Scan for the cell matching the given text and deliver its [x, y] coordinate at center. 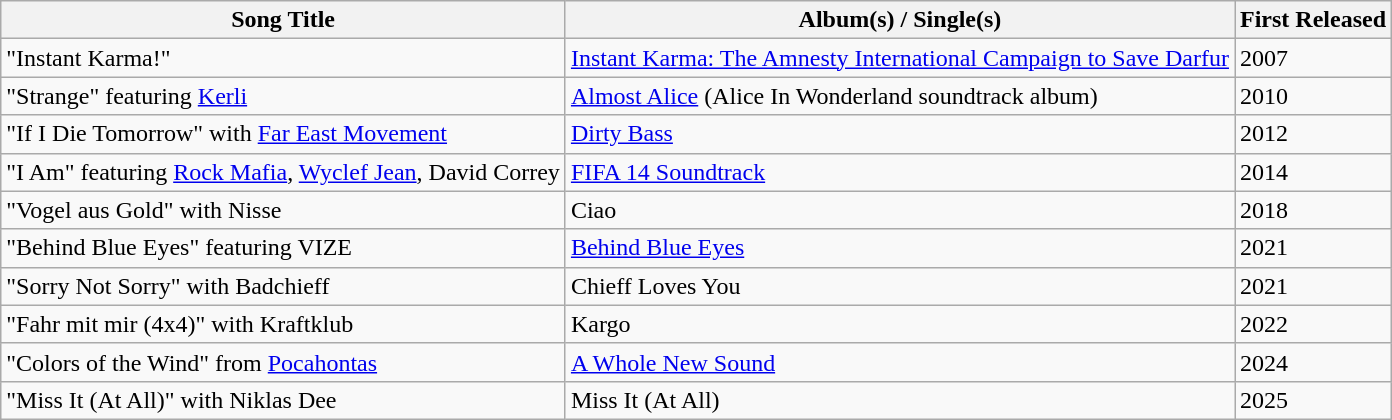
Dirty Bass [900, 134]
2018 [1312, 210]
2010 [1312, 96]
"Strange" featuring Kerli [284, 96]
"If I Die Tomorrow" with Far East Movement [284, 134]
Chieff Loves You [900, 286]
2014 [1312, 172]
Behind Blue Eyes [900, 248]
Ciao [900, 210]
Instant Karma: The Amnesty International Campaign to Save Darfur [900, 58]
"Sorry Not Sorry" with Badchieff [284, 286]
2007 [1312, 58]
"Behind Blue Eyes" featuring VIZE [284, 248]
"Miss It (At All)" with Niklas Dee [284, 400]
2022 [1312, 324]
A Whole New Sound [900, 362]
Miss It (At All) [900, 400]
"Vogel aus Gold" with Nisse [284, 210]
Song Title [284, 20]
"Instant Karma!" [284, 58]
2025 [1312, 400]
FIFA 14 Soundtrack [900, 172]
2024 [1312, 362]
"I Am" featuring Rock Mafia, Wyclef Jean, David Correy [284, 172]
2012 [1312, 134]
Album(s) / Single(s) [900, 20]
Kargo [900, 324]
"Colors of the Wind" from Pocahontas [284, 362]
Almost Alice (Alice In Wonderland soundtrack album) [900, 96]
First Released [1312, 20]
"Fahr mit mir (4x4)" with Kraftklub [284, 324]
